Return the (x, y) coordinate for the center point of the cell that contains the specified text.  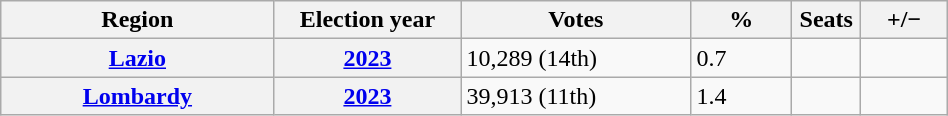
Lombardy (138, 96)
0.7 (742, 58)
Election year (368, 20)
+/− (904, 20)
10,289 (14th) (576, 58)
% (742, 20)
Region (138, 20)
Lazio (138, 58)
39,913 (11th) (576, 96)
1.4 (742, 96)
Seats (826, 20)
Votes (576, 20)
